For the text-containing cell, return its midpoint in [x, y] coordinate format. 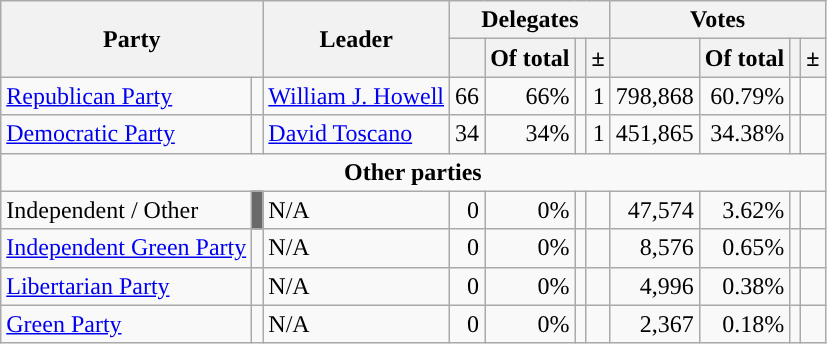
0.65% [744, 248]
David Toscano [356, 134]
Libertarian Party [126, 286]
451,865 [654, 134]
Other parties [413, 172]
60.79% [744, 96]
34.38% [744, 134]
Independent Green Party [126, 248]
4,996 [654, 286]
798,868 [654, 96]
8,576 [654, 248]
Democratic Party [126, 134]
Independent / Other [126, 210]
Party [132, 39]
3.62% [744, 210]
Green Party [126, 324]
William J. Howell [356, 96]
0.38% [744, 286]
Leader [356, 39]
47,574 [654, 210]
Republican Party [126, 96]
2,367 [654, 324]
Votes [718, 20]
Delegates [530, 20]
66 [468, 96]
66% [530, 96]
34% [530, 134]
0.18% [744, 324]
34 [468, 134]
